Capture the cell that displays the provided text and extract its [x, y] central coordinate. 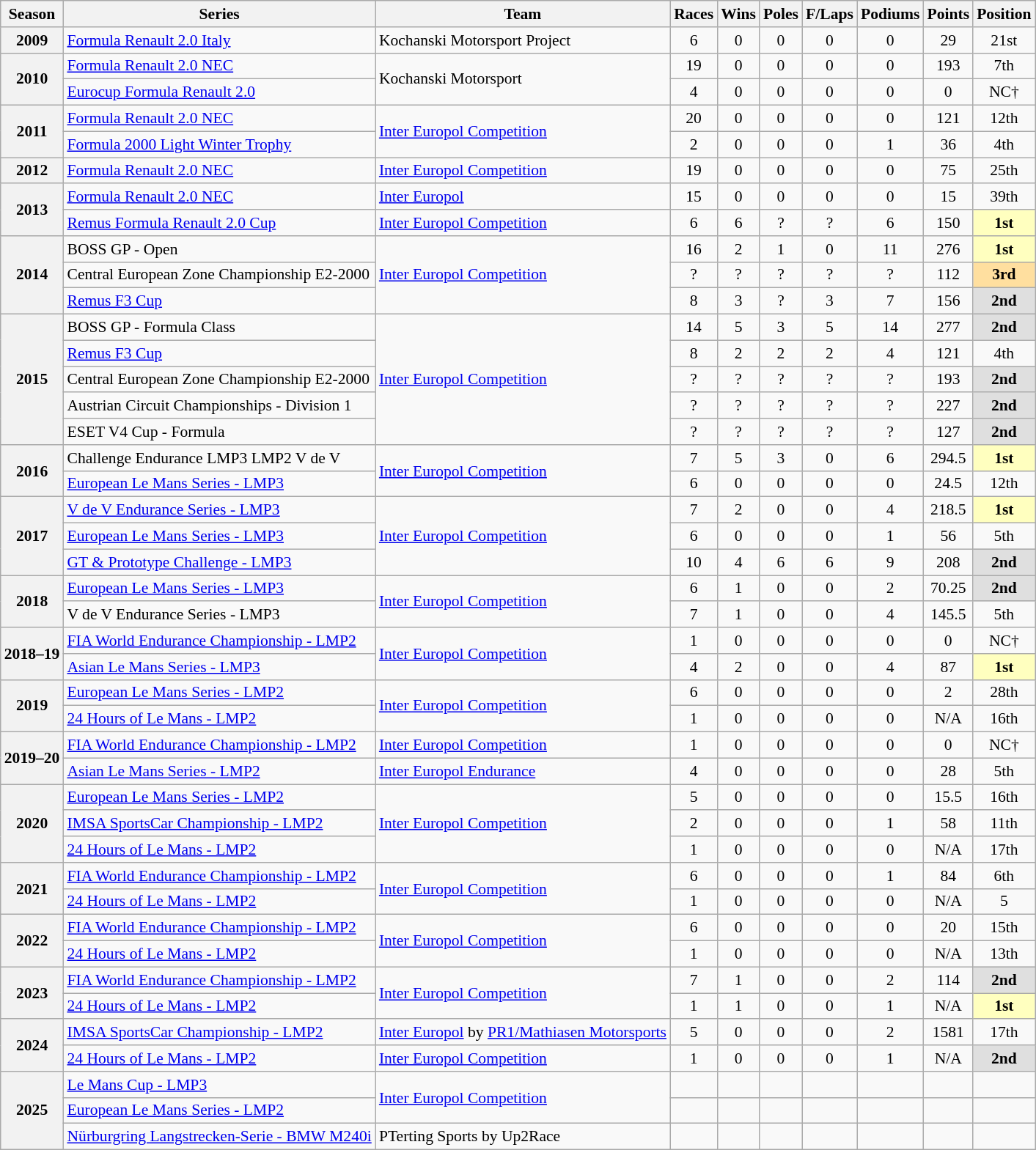
Team [523, 14]
21st [1004, 40]
Nürburgring Langstrecken-Serie - BMW M240i [218, 1137]
29 [948, 40]
150 [948, 223]
Points [948, 14]
2012 [32, 171]
127 [948, 432]
Inter Europol Endurance [523, 771]
28th [1004, 693]
11th [1004, 824]
Kochanski Motorsport Project [523, 40]
2019 [32, 705]
F/Laps [830, 14]
Inter Europol [523, 197]
6th [1004, 876]
58 [948, 824]
84 [948, 876]
39th [1004, 197]
11 [890, 249]
70.25 [948, 589]
15th [1004, 928]
227 [948, 406]
Series [218, 14]
2014 [32, 276]
ESET V4 Cup - Formula [218, 432]
2025 [32, 1111]
Poles [781, 14]
Asian Le Mans Series - LMP2 [218, 771]
2018 [32, 601]
PTerting Sports by Up2Race [523, 1137]
2009 [32, 40]
BOSS GP - Open [218, 249]
2024 [32, 1045]
Challenge Endurance LMP3 LMP2 V de V [218, 458]
BOSS GP - Formula Class [218, 328]
156 [948, 301]
2016 [32, 471]
16 [694, 249]
Eurocup Formula Renault 2.0 [218, 92]
Remus Formula Renault 2.0 Cup [218, 223]
Le Mans Cup - LMP3 [218, 1085]
Position [1004, 14]
114 [948, 980]
Inter Europol by PR1/Mathiasen Motorsports [523, 1033]
2023 [32, 992]
2013 [32, 210]
75 [948, 171]
7th [1004, 66]
Kochanski Motorsport [523, 79]
Austrian Circuit Championships - Division 1 [218, 406]
Formula Renault 2.0 Italy [218, 40]
2015 [32, 380]
36 [948, 144]
1581 [948, 1033]
2021 [32, 888]
276 [948, 249]
2018–19 [32, 654]
9 [890, 562]
Podiums [890, 14]
2020 [32, 824]
24.5 [948, 484]
Asian Le Mans Series - LMP3 [218, 667]
112 [948, 275]
2010 [32, 79]
2011 [32, 132]
Wins [738, 14]
294.5 [948, 458]
13th [1004, 954]
56 [948, 537]
25th [1004, 171]
Formula 2000 Light Winter Trophy [218, 144]
218.5 [948, 510]
87 [948, 667]
3rd [1004, 275]
2017 [32, 537]
2019–20 [32, 758]
2022 [32, 941]
Races [694, 14]
10 [694, 562]
15.5 [948, 797]
Season [32, 14]
28 [948, 771]
GT & Prototype Challenge - LMP3 [218, 562]
145.5 [948, 615]
208 [948, 562]
277 [948, 328]
